From the cell containing the given text, extract its center point as (x, y) coordinate. 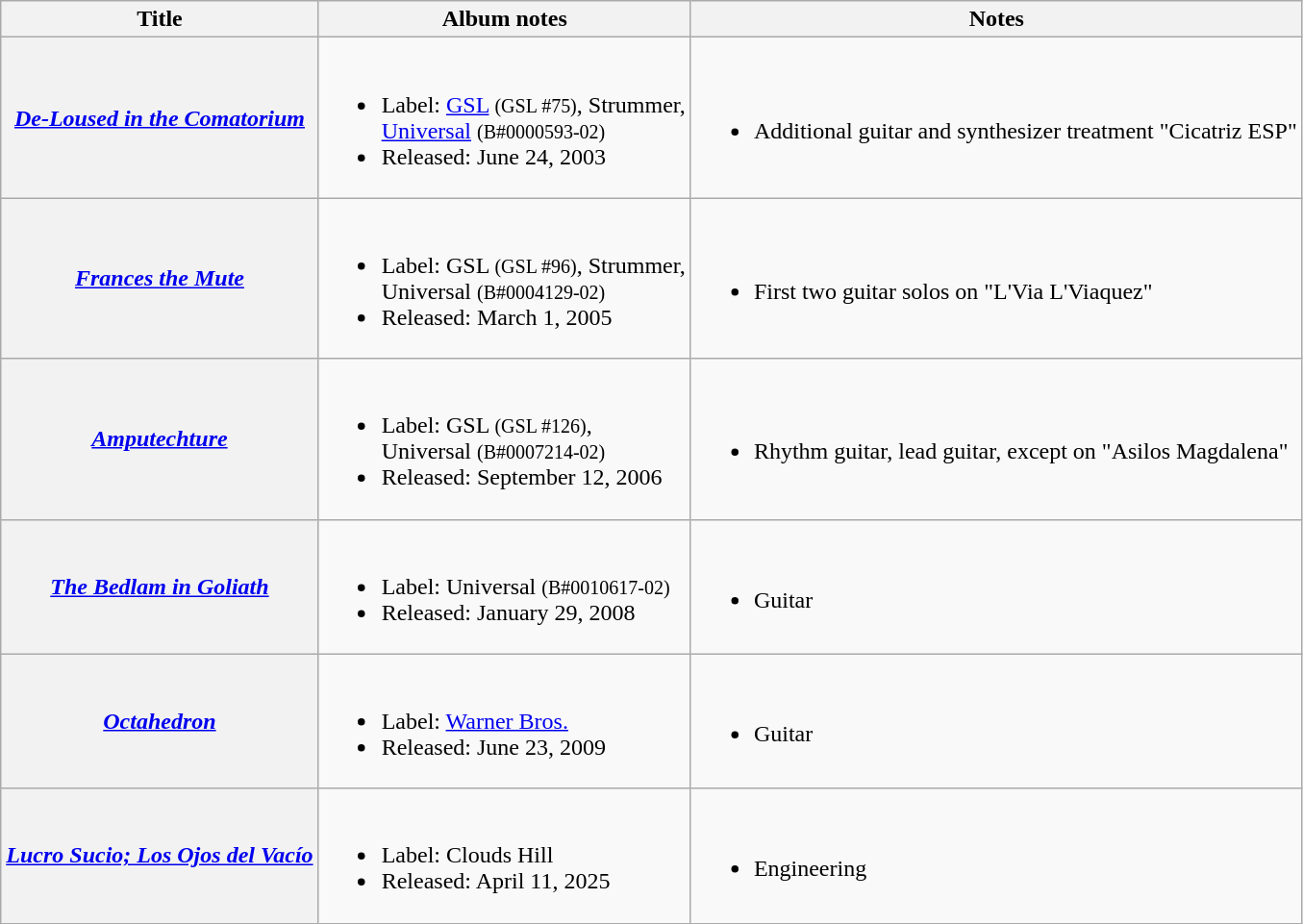
Label: GSL (GSL #75), Strummer, Universal (B#0000593-02)Released: June 24, 2003 (504, 117)
Lucro Sucio; Los Ojos del Vacío (160, 856)
Engineering (996, 856)
First two guitar solos on "L'Via L'Viaquez" (996, 279)
Label: GSL (GSL #126), Universal (B#0007214-02)Released: September 12, 2006 (504, 438)
Frances the Mute (160, 279)
Label: Clouds HillReleased: April 11, 2025 (504, 856)
Title (160, 19)
De-Loused in the Comatorium (160, 117)
Octahedron (160, 721)
Notes (996, 19)
Label: Universal (B#0010617-02)Released: January 29, 2008 (504, 587)
Amputechture (160, 438)
Album notes (504, 19)
Label: GSL (GSL #96), Strummer, Universal (B#0004129-02)Released: March 1, 2005 (504, 279)
Additional guitar and synthesizer treatment "Cicatriz ESP" (996, 117)
Label: Warner Bros.Released: June 23, 2009 (504, 721)
Rhythm guitar, lead guitar, except on "Asilos Magdalena" (996, 438)
The Bedlam in Goliath (160, 587)
